Scan for the cell matching the given text and deliver its (x, y) coordinate at center. 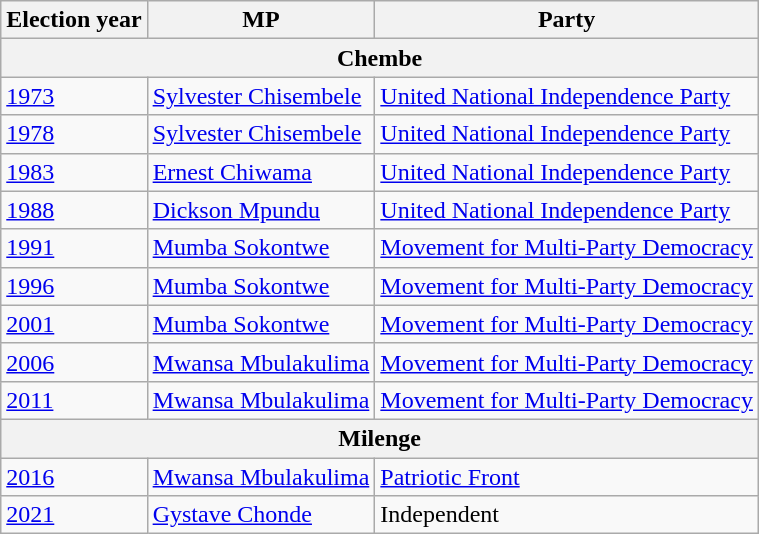
2016 (74, 477)
2021 (74, 515)
1988 (74, 210)
Chembe (380, 58)
1973 (74, 96)
Party (567, 20)
1978 (74, 134)
2006 (74, 362)
Patriotic Front (567, 477)
Milenge (380, 438)
1996 (74, 286)
2011 (74, 400)
Gystave Chonde (261, 515)
1991 (74, 248)
Dickson Mpundu (261, 210)
1983 (74, 172)
2001 (74, 324)
Independent (567, 515)
Ernest Chiwama (261, 172)
MP (261, 20)
Election year (74, 20)
